Identify which cell holds the provided text, then report its [X, Y] central coordinate. 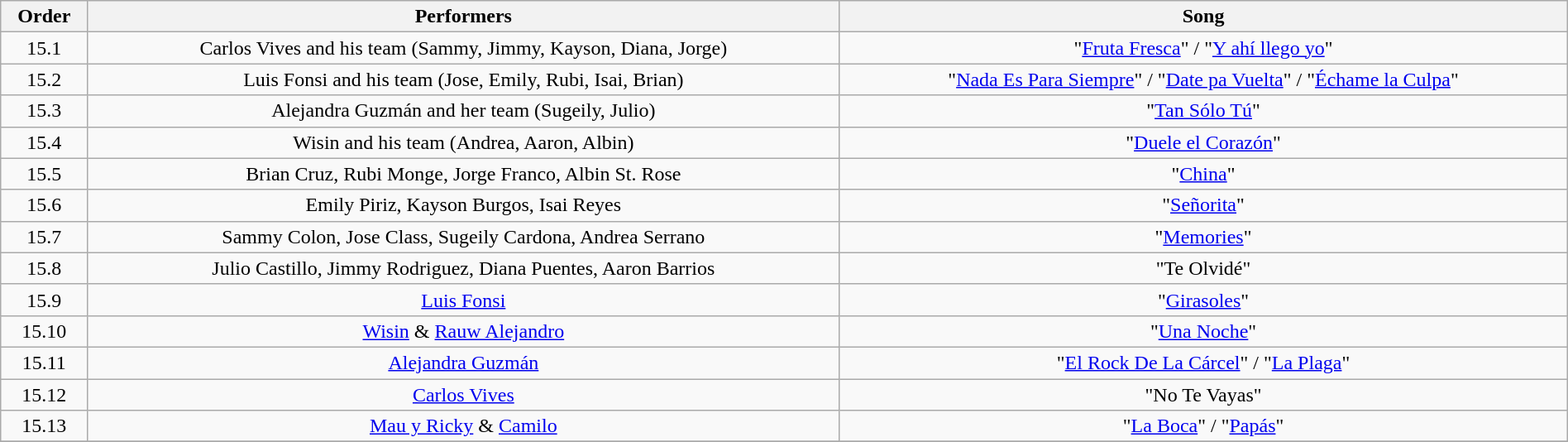
"China" [1203, 174]
"Girasoles" [1203, 300]
Carlos Vives [463, 395]
15.10 [45, 331]
"No Te Vayas" [1203, 395]
Order [45, 17]
Wisin and his team (Andrea, Aaron, Albin) [463, 142]
15.6 [45, 205]
"El Rock De La Cárcel" / "La Plaga" [1203, 363]
Alejandra Guzmán [463, 363]
Wisin & Rauw Alejandro [463, 331]
"Duele el Corazón" [1203, 142]
"Una Noche" [1203, 331]
15.3 [45, 111]
Julio Castillo, Jimmy Rodriguez, Diana Puentes, Aaron Barrios [463, 268]
15.9 [45, 300]
"Fruta Fresca" / "Y ahí llego yo" [1203, 48]
"Señorita" [1203, 205]
Brian Cruz, Rubi Monge, Jorge Franco, Albin St. Rose [463, 174]
15.4 [45, 142]
"Nada Es Para Siempre" / "Date pa Vuelta" / "Échame la Culpa" [1203, 79]
Mau y Ricky & Camilo [463, 426]
15.5 [45, 174]
15.13 [45, 426]
15.2 [45, 79]
"Tan Sólo Tú" [1203, 111]
Carlos Vives and his team (Sammy, Jimmy, Kayson, Diana, Jorge) [463, 48]
Luis Fonsi and his team (Jose, Emily, Rubi, Isai, Brian) [463, 79]
Performers [463, 17]
Alejandra Guzmán and her team (Sugeily, Julio) [463, 111]
15.7 [45, 237]
15.11 [45, 363]
Song [1203, 17]
Luis Fonsi [463, 300]
15.1 [45, 48]
15.8 [45, 268]
Sammy Colon, Jose Class, Sugeily Cardona, Andrea Serrano [463, 237]
Emily Piriz, Kayson Burgos, Isai Reyes [463, 205]
"Memories" [1203, 237]
"La Boca" / "Papás" [1203, 426]
"Te Olvidé" [1203, 268]
15.12 [45, 395]
